Determine the [X, Y] coordinate at the center of the cell enclosing the given text.  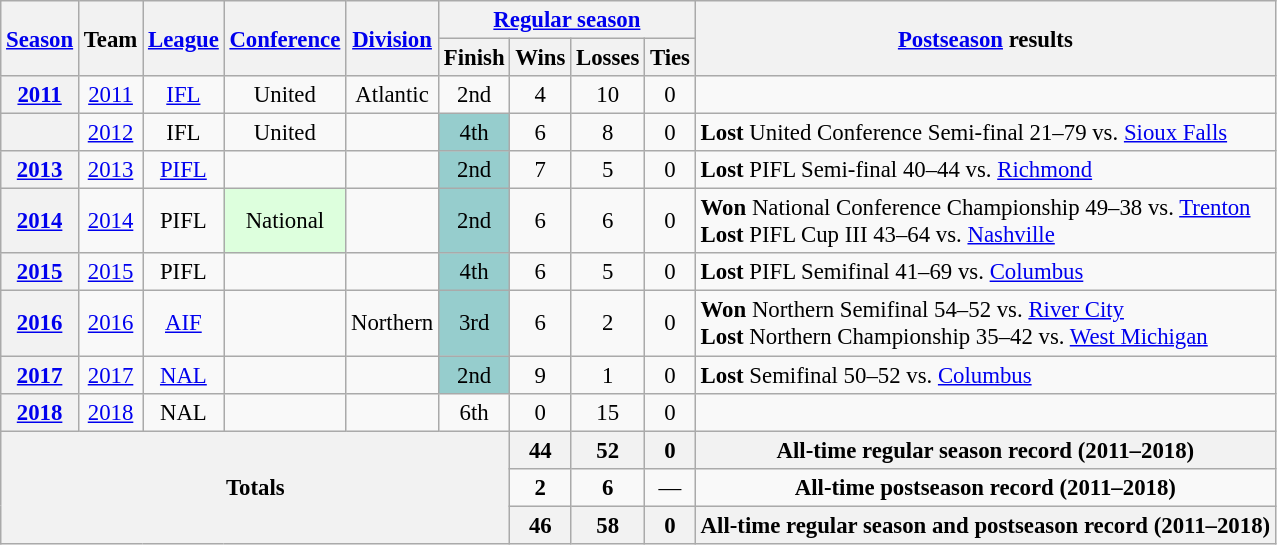
1 [608, 375]
52 [608, 450]
2012 [110, 133]
10 [608, 95]
3rd [474, 324]
Lost United Conference Semi-final 21–79 vs. Sioux Falls [985, 133]
6th [474, 412]
Division [392, 38]
Won National Conference Championship 49–38 vs. TrentonLost PIFL Cup III 43–64 vs. Nashville [985, 222]
Atlantic [392, 95]
Conference [285, 38]
9 [540, 375]
Postseason results [985, 38]
National [285, 222]
Losses [608, 58]
Ties [670, 58]
Regular season [566, 20]
League [184, 38]
All-time regular season and postseason record (2011–2018) [985, 525]
Wins [540, 58]
44 [540, 450]
Team [110, 38]
Season [40, 38]
Won Northern Semifinal 54–52 vs. River CityLost Northern Championship 35–42 vs. West Michigan [985, 324]
8 [608, 133]
All-time postseason record (2011–2018) [985, 487]
58 [608, 525]
Finish [474, 58]
7 [540, 170]
— [670, 487]
Lost Semifinal 50–52 vs. Columbus [985, 375]
Lost PIFL Semi-final 40–44 vs. Richmond [985, 170]
4 [540, 95]
Northern [392, 324]
AIF [184, 324]
15 [608, 412]
Lost PIFL Semifinal 41–69 vs. Columbus [985, 273]
Totals [256, 488]
46 [540, 525]
All-time regular season record (2011–2018) [985, 450]
